For the text-containing cell, return its midpoint in (X, Y) coordinate format. 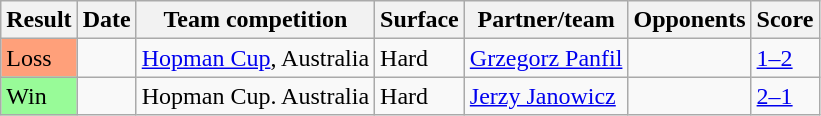
Jerzy Janowicz (546, 96)
1–2 (785, 58)
Partner/team (546, 20)
Opponents (690, 20)
Result (39, 20)
Date (106, 20)
Hopman Cup. Australia (255, 96)
Loss (39, 58)
Score (785, 20)
Hopman Cup, Australia (255, 58)
Grzegorz Panfil (546, 58)
Team competition (255, 20)
Surface (420, 20)
Win (39, 96)
2–1 (785, 96)
